Scan for the cell matching the given text and deliver its [x, y] coordinate at center. 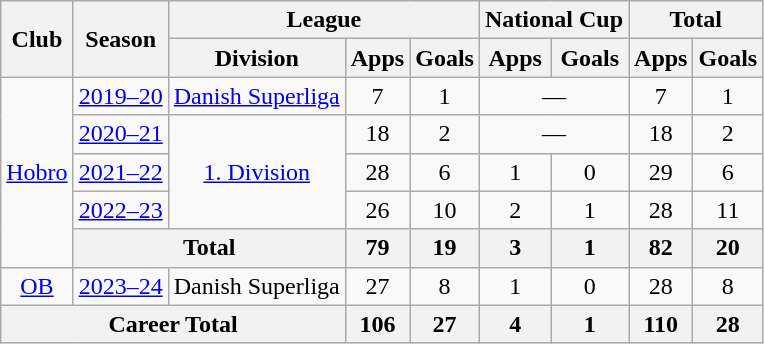
11 [728, 210]
Hobro [37, 172]
OB [37, 286]
29 [661, 172]
1. Division [256, 172]
19 [445, 248]
10 [445, 210]
Division [256, 58]
26 [377, 210]
2021–22 [120, 172]
82 [661, 248]
National Cup [554, 20]
2023–24 [120, 286]
2022–23 [120, 210]
20 [728, 248]
110 [661, 324]
2020–21 [120, 134]
Career Total [174, 324]
4 [515, 324]
3 [515, 248]
2019–20 [120, 96]
League [324, 20]
106 [377, 324]
79 [377, 248]
Season [120, 39]
Club [37, 39]
